Pinpoint the cell where the given text exists, returning its (x, y) midpoint coordinate. 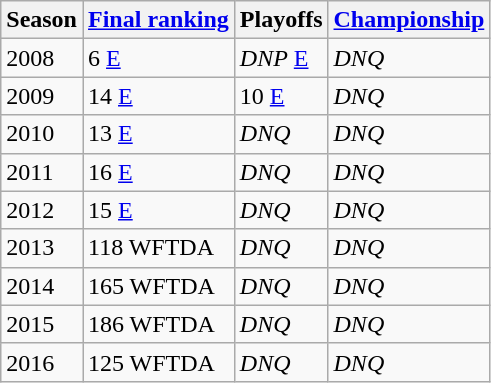
118 WFTDA (158, 248)
2012 (42, 210)
13 E (158, 134)
165 WFTDA (158, 286)
14 E (158, 96)
125 WFTDA (158, 362)
Playoffs (281, 20)
2009 (42, 96)
186 WFTDA (158, 324)
2008 (42, 58)
2010 (42, 134)
2015 (42, 324)
2014 (42, 286)
Season (42, 20)
16 E (158, 172)
10 E (281, 96)
Championship (409, 20)
DNP E (281, 58)
6 E (158, 58)
2016 (42, 362)
Final ranking (158, 20)
2013 (42, 248)
15 E (158, 210)
2011 (42, 172)
